Return (x, y) of the center of cell containing provided text 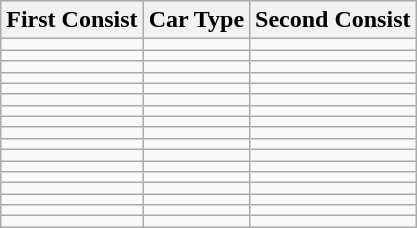
First Consist (72, 20)
Second Consist (333, 20)
Car Type (196, 20)
